Pinpoint the cell where the given text exists, returning its (x, y) midpoint coordinate. 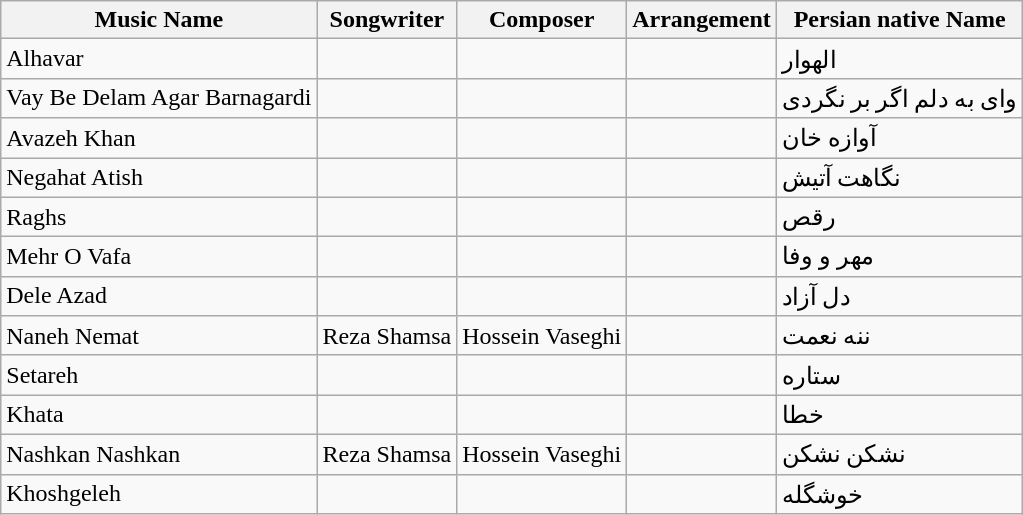
مهر و وفا (900, 257)
خوشگله (900, 494)
Mehr O Vafa (159, 257)
Vay Be Delam Agar Barnagardi (159, 98)
نگاهت آتیش (900, 178)
Naneh Nemat (159, 336)
Songwriter (387, 20)
آوازه خان (900, 138)
Nashkan Nashkan (159, 454)
Khata (159, 415)
Avazeh Khan (159, 138)
ننه نعمت (900, 336)
Khoshgeleh (159, 494)
Alhavar (159, 59)
دل آزاد (900, 296)
Persian native Name (900, 20)
Arrangement (702, 20)
Music Name (159, 20)
Composer (542, 20)
خطا (900, 415)
Raghs (159, 217)
ستاره (900, 375)
Dele Azad (159, 296)
وای به دلم اگر بر نگردی (900, 98)
Setareh (159, 375)
نشکن نشکن (900, 454)
Negahat Atish (159, 178)
رقص (900, 217)
الهوار (900, 59)
